Return the [x, y] coordinate for the center point of the cell that contains the specified text.  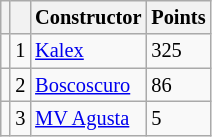
Points [178, 17]
Kalex [88, 51]
86 [178, 85]
5 [178, 118]
Boscoscuro [88, 85]
MV Agusta [88, 118]
325 [178, 51]
1 [20, 51]
Constructor [88, 17]
2 [20, 85]
3 [20, 118]
